Identify which cell holds the provided text, then report its (X, Y) central coordinate. 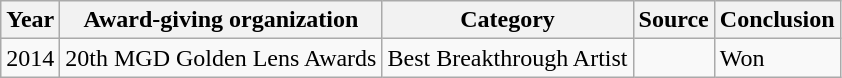
Won (777, 58)
Category (508, 20)
2014 (30, 58)
Best Breakthrough Artist (508, 58)
Source (674, 20)
Year (30, 20)
20th MGD Golden Lens Awards (221, 58)
Award-giving organization (221, 20)
Conclusion (777, 20)
